Locate the cell with the specified text and output its [X, Y] center coordinate. 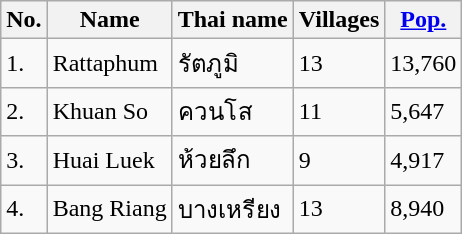
9 [339, 160]
รัตภูมิ [232, 64]
2. [24, 112]
Khuan So [110, 112]
ควนโส [232, 112]
11 [339, 112]
4,917 [424, 160]
No. [24, 20]
Name [110, 20]
Pop. [424, 20]
Villages [339, 20]
Rattaphum [110, 64]
4. [24, 208]
13,760 [424, 64]
Huai Luek [110, 160]
8,940 [424, 208]
3. [24, 160]
1. [24, 64]
Thai name [232, 20]
ห้วยลึก [232, 160]
5,647 [424, 112]
Bang Riang [110, 208]
บางเหรียง [232, 208]
